Search for the cell housing the specified text and yield its [X, Y] center coordinate. 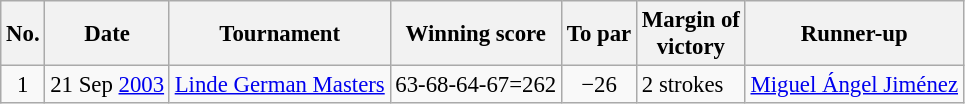
−26 [600, 85]
Date [107, 34]
21 Sep 2003 [107, 85]
To par [600, 34]
Miguel Ángel Jiménez [854, 85]
No. [23, 34]
Winning score [476, 34]
Linde German Masters [280, 85]
2 strokes [692, 85]
1 [23, 85]
Margin ofvictory [692, 34]
Runner-up [854, 34]
63-68-64-67=262 [476, 85]
Tournament [280, 34]
